Locate the cell with the specified text and output its (x, y) center coordinate. 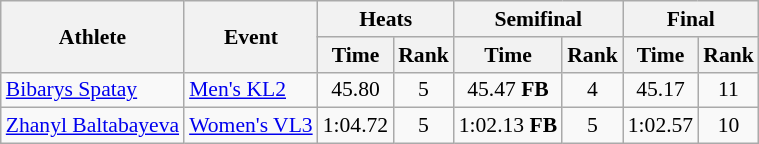
1:02.13 FB (508, 126)
Zhanyl Baltabayeva (92, 126)
1:02.57 (660, 126)
4 (592, 90)
45.47 FB (508, 90)
Semifinal (538, 19)
1:04.72 (356, 126)
Women's VL3 (251, 126)
Athlete (92, 36)
45.80 (356, 90)
10 (728, 126)
Event (251, 36)
11 (728, 90)
Men's KL2 (251, 90)
Final (691, 19)
Bibarys Spatay (92, 90)
45.17 (660, 90)
Heats (386, 19)
